Capture the cell that displays the provided text and extract its [X, Y] central coordinate. 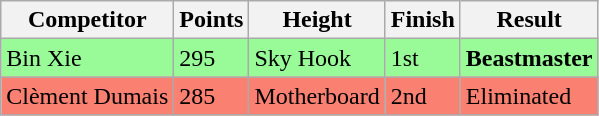
Points [212, 20]
Clèment Dumais [88, 96]
Eliminated [529, 96]
2nd [422, 96]
Height [317, 20]
295 [212, 58]
Beastmaster [529, 58]
1st [422, 58]
Bin Xie [88, 58]
Finish [422, 20]
Motherboard [317, 96]
285 [212, 96]
Result [529, 20]
Sky Hook [317, 58]
Competitor [88, 20]
